Provide the [x, y] coordinate of the cell's center where the given text is located.  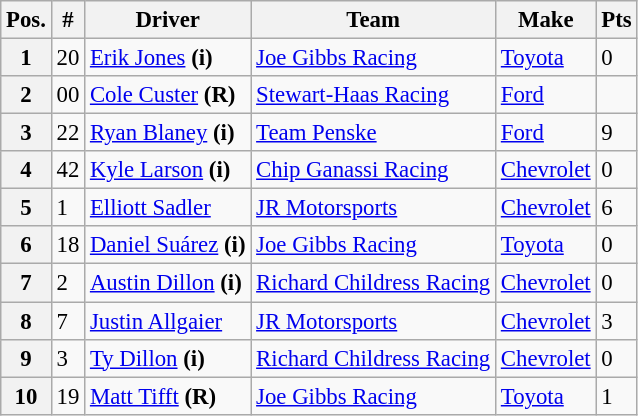
5 [26, 208]
Elliott Sadler [168, 208]
42 [68, 170]
00 [68, 95]
10 [26, 396]
Pos. [26, 20]
Cole Custer (R) [168, 95]
Matt Tifft (R) [168, 396]
4 [26, 170]
Team Penske [374, 133]
# [68, 20]
19 [68, 396]
22 [68, 133]
Ty Dillon (i) [168, 358]
20 [68, 58]
Stewart-Haas Racing [374, 95]
Justin Allgaier [168, 321]
Chip Ganassi Racing [374, 170]
Driver [168, 20]
Make [546, 20]
Erik Jones (i) [168, 58]
Austin Dillon (i) [168, 283]
18 [68, 245]
Kyle Larson (i) [168, 170]
Daniel Suárez (i) [168, 245]
Pts [616, 20]
8 [26, 321]
Team [374, 20]
Ryan Blaney (i) [168, 133]
